Provide the (X, Y) coordinate of the cell's center where the given text is located.  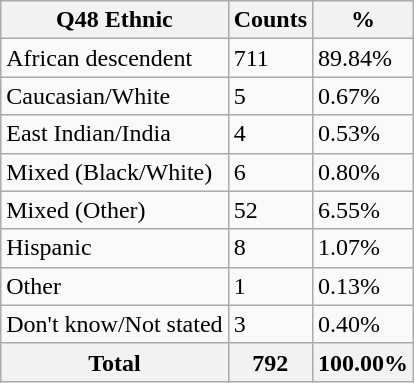
89.84% (364, 58)
Other (114, 286)
Counts (270, 20)
0.13% (364, 286)
Total (114, 362)
0.80% (364, 172)
711 (270, 58)
% (364, 20)
6.55% (364, 210)
Q48 Ethnic (114, 20)
1.07% (364, 248)
East Indian/India (114, 134)
100.00% (364, 362)
Don't know/Not stated (114, 324)
Hispanic (114, 248)
3 (270, 324)
0.67% (364, 96)
0.40% (364, 324)
Mixed (Black/White) (114, 172)
4 (270, 134)
1 (270, 286)
Caucasian/White (114, 96)
African descendent (114, 58)
Mixed (Other) (114, 210)
52 (270, 210)
8 (270, 248)
6 (270, 172)
5 (270, 96)
792 (270, 362)
0.53% (364, 134)
